Detect which cell encompasses the target text, then output its [X, Y] center coordinate. 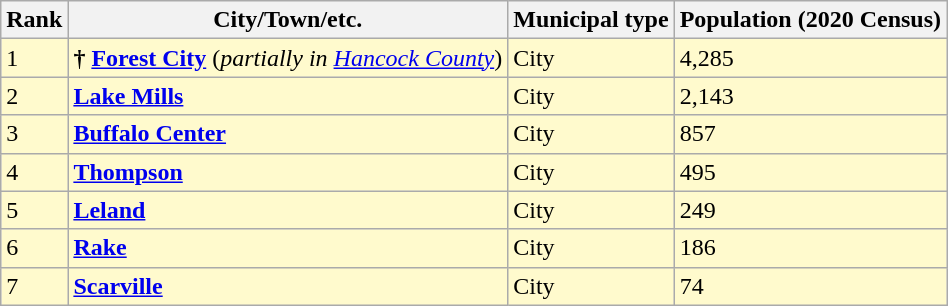
Buffalo Center [288, 134]
Lake Mills [288, 96]
Population (2020 Census) [810, 20]
1 [34, 58]
Municipal type [591, 20]
7 [34, 286]
495 [810, 172]
Scarville [288, 286]
Leland [288, 210]
Rake [288, 248]
5 [34, 210]
186 [810, 248]
Rank [34, 20]
Thompson [288, 172]
6 [34, 248]
4,285 [810, 58]
857 [810, 134]
74 [810, 286]
City/Town/etc. [288, 20]
4 [34, 172]
2,143 [810, 96]
3 [34, 134]
† Forest City (partially in Hancock County) [288, 58]
249 [810, 210]
2 [34, 96]
